Return the [X, Y] coordinate for the center point of the cell that contains the specified text.  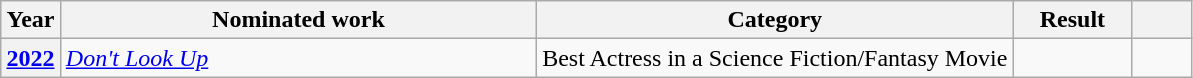
Best Actress in a Science Fiction/Fantasy Movie [775, 58]
Result [1072, 20]
Nominated work [298, 20]
Don't Look Up [298, 58]
Category [775, 20]
Year [31, 20]
2022 [31, 58]
